From the cell containing the given text, extract its center point as (x, y) coordinate. 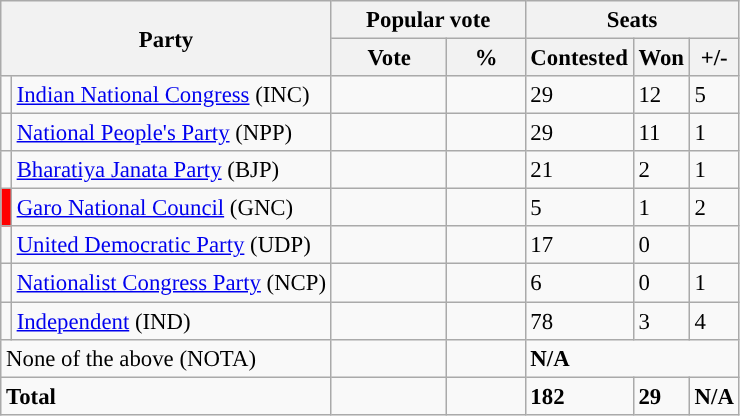
Seats (632, 20)
National People's Party (NPP) (171, 133)
Bharatiya Janata Party (BJP) (171, 170)
United Democratic Party (UDP) (171, 245)
Total (166, 396)
78 (579, 321)
3 (661, 321)
21 (579, 170)
Popular vote (428, 20)
6 (579, 283)
Indian National Congress (INC) (171, 95)
4 (714, 321)
11 (661, 133)
None of the above (NOTA) (166, 358)
17 (579, 245)
Contested (579, 58)
Vote (389, 58)
12 (661, 95)
Garo National Council (GNC) (171, 208)
182 (579, 396)
Nationalist Congress Party (NCP) (171, 283)
% (486, 58)
Party (166, 38)
Won (661, 58)
+/- (714, 58)
Independent (IND) (171, 321)
